Identify which cell holds the provided text, then report its [X, Y] central coordinate. 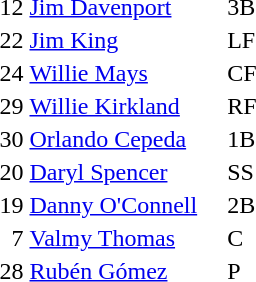
Orlando Cepeda [126, 139]
Danny O'Connell [126, 205]
Willie Mays [126, 73]
Daryl Spencer [126, 172]
Willie Kirkland [126, 106]
Valmy Thomas [126, 238]
Jim King [126, 40]
